For the text-containing cell, return its midpoint in [x, y] coordinate format. 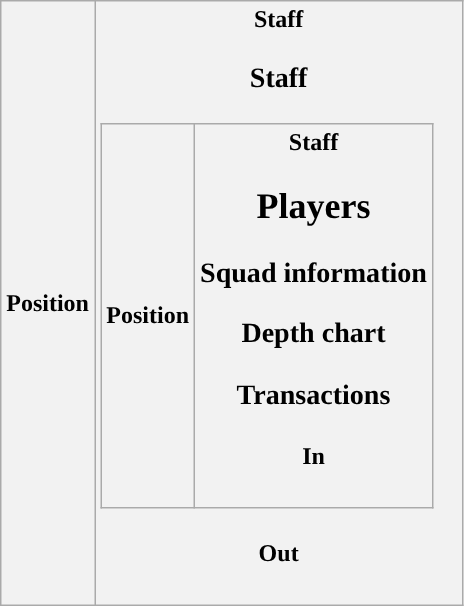
Staff PlayersSquad information Depth chartTransactionsIn [314, 315]
Staff Staff Position Staff PlayersSquad information Depth chartTransactionsIn Out [278, 303]
